Find where the given text appears and provide that cell's center as [X, Y] coordinate. 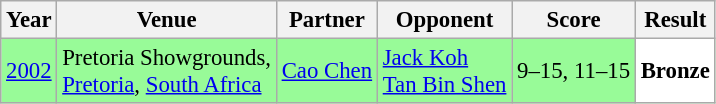
2002 [29, 72]
9–15, 11–15 [574, 72]
Opponent [444, 20]
Cao Chen [326, 72]
Score [574, 20]
Year [29, 20]
Pretoria Showgrounds,Pretoria, South Africa [166, 72]
Result [675, 20]
Bronze [675, 72]
Partner [326, 20]
Venue [166, 20]
Jack Koh Tan Bin Shen [444, 72]
